Determine the [x, y] coordinate at the center of the cell enclosing the given text.  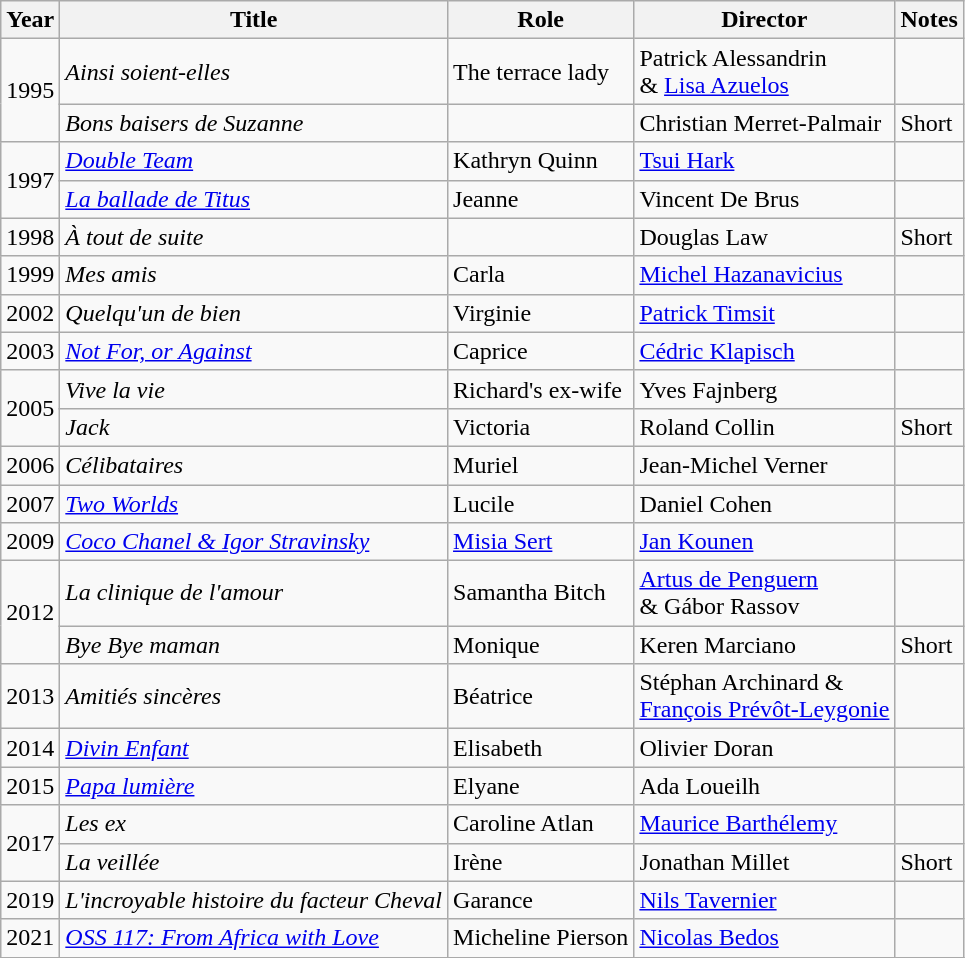
Monique [541, 645]
2005 [30, 408]
La clinique de l'amour [254, 594]
Papa lumière [254, 786]
Victoria [541, 427]
2017 [30, 843]
1998 [30, 237]
Christian Merret-Palmair [764, 123]
Amitiés sincères [254, 696]
Kathryn Quinn [541, 161]
Bye Bye maman [254, 645]
The terrace lady [541, 72]
Lucile [541, 503]
Jack [254, 427]
Two Worlds [254, 503]
Jonathan Millet [764, 862]
La ballade de Titus [254, 199]
Olivier Doran [764, 748]
Richard's ex-wife [541, 389]
OSS 117: From Africa with Love [254, 938]
Douglas Law [764, 237]
2012 [30, 612]
Yves Fajnberg [764, 389]
Virginie [541, 313]
Vincent De Brus [764, 199]
Caprice [541, 351]
Quelqu'un de bien [254, 313]
Title [254, 20]
Divin Enfant [254, 748]
Caroline Atlan [541, 824]
2003 [30, 351]
Micheline Pierson [541, 938]
Artus de Penguern & Gábor Rassov [764, 594]
Patrick Timsit [764, 313]
Nils Tavernier [764, 900]
La veillée [254, 862]
Irène [541, 862]
2013 [30, 696]
1997 [30, 180]
1995 [30, 90]
2007 [30, 503]
Muriel [541, 465]
Jan Kounen [764, 542]
Not For, or Against [254, 351]
2006 [30, 465]
2002 [30, 313]
Director [764, 20]
2015 [30, 786]
Double Team [254, 161]
Ainsi soient-elles [254, 72]
Vive la vie [254, 389]
Bons baisers de Suzanne [254, 123]
Garance [541, 900]
2019 [30, 900]
2009 [30, 542]
Jean-Michel Verner [764, 465]
Mes amis [254, 275]
Year [30, 20]
À tout de suite [254, 237]
Keren Marciano [764, 645]
Jeanne [541, 199]
Roland Collin [764, 427]
1999 [30, 275]
Béatrice [541, 696]
L'incroyable histoire du facteur Cheval [254, 900]
Misia Sert [541, 542]
Michel Hazanavicius [764, 275]
Patrick Alessandrin & Lisa Azuelos [764, 72]
2014 [30, 748]
Notes [929, 20]
Maurice Barthélemy [764, 824]
Role [541, 20]
Ada Loueilh [764, 786]
Samantha Bitch [541, 594]
Coco Chanel & Igor Stravinsky [254, 542]
Stéphan Archinard & François Prévôt-Leygonie [764, 696]
Elyane [541, 786]
Tsui Hark [764, 161]
Elisabeth [541, 748]
Nicolas Bedos [764, 938]
Cédric Klapisch [764, 351]
Carla [541, 275]
2021 [30, 938]
Les ex [254, 824]
Célibataires [254, 465]
Daniel Cohen [764, 503]
